Find where the given text appears and provide that cell's center as [X, Y] coordinate. 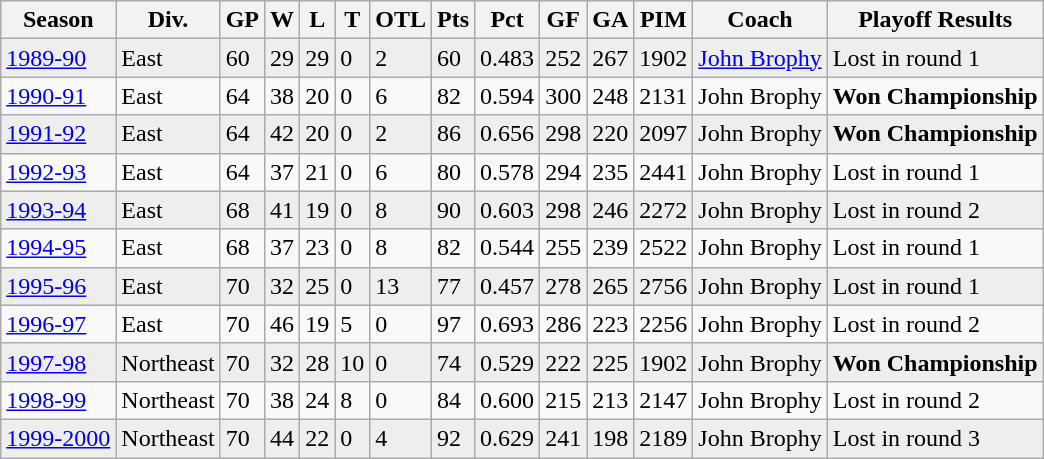
220 [610, 134]
44 [282, 438]
241 [564, 438]
2272 [664, 210]
4 [401, 438]
198 [610, 438]
Season [58, 20]
223 [610, 324]
84 [454, 400]
300 [564, 96]
90 [454, 210]
OTL [401, 20]
Pts [454, 20]
0.656 [508, 134]
1990-91 [58, 96]
0.629 [508, 438]
T [352, 20]
Playoff Results [935, 20]
1992-93 [58, 172]
286 [564, 324]
278 [564, 286]
255 [564, 248]
0.483 [508, 58]
2097 [664, 134]
0.693 [508, 324]
2131 [664, 96]
5 [352, 324]
1999-2000 [58, 438]
GA [610, 20]
2441 [664, 172]
1989-90 [58, 58]
0.544 [508, 248]
1995-96 [58, 286]
0.457 [508, 286]
294 [564, 172]
239 [610, 248]
13 [401, 286]
235 [610, 172]
2147 [664, 400]
74 [454, 362]
PIM [664, 20]
L [318, 20]
252 [564, 58]
77 [454, 286]
2522 [664, 248]
97 [454, 324]
213 [610, 400]
W [282, 20]
0.600 [508, 400]
0.578 [508, 172]
80 [454, 172]
1994-95 [58, 248]
Lost in round 3 [935, 438]
222 [564, 362]
22 [318, 438]
41 [282, 210]
1993-94 [58, 210]
28 [318, 362]
0.529 [508, 362]
215 [564, 400]
24 [318, 400]
267 [610, 58]
1991-92 [58, 134]
0.594 [508, 96]
1997-98 [58, 362]
86 [454, 134]
2756 [664, 286]
Pct [508, 20]
Coach [760, 20]
1996-97 [58, 324]
0.603 [508, 210]
2189 [664, 438]
25 [318, 286]
225 [610, 362]
42 [282, 134]
GF [564, 20]
46 [282, 324]
92 [454, 438]
Div. [168, 20]
246 [610, 210]
265 [610, 286]
2256 [664, 324]
21 [318, 172]
10 [352, 362]
1998-99 [58, 400]
GP [242, 20]
248 [610, 96]
23 [318, 248]
